Return (x, y) of the center of cell containing provided text 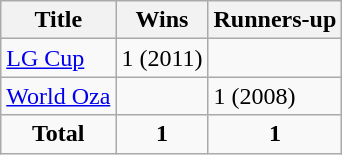
Title (58, 20)
Wins (162, 20)
1 (2011) (162, 58)
World Oza (58, 96)
1 (2008) (275, 96)
Runners-up (275, 20)
LG Cup (58, 58)
Total (58, 134)
